Extract the [X, Y] coordinate from the center of the cell holding the provided text.  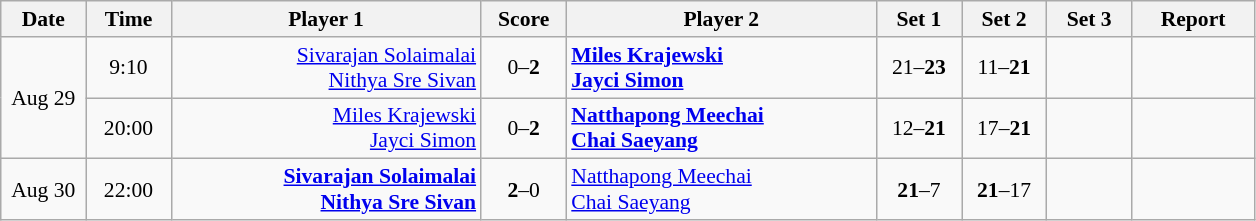
2–0 [524, 190]
9:10 [128, 68]
11–21 [1004, 68]
22:00 [128, 190]
Set 3 [1090, 19]
Score [524, 19]
20:00 [128, 128]
Date [44, 19]
Aug 30 [44, 190]
17–21 [1004, 128]
21–23 [918, 68]
Set 2 [1004, 19]
Time [128, 19]
21–7 [918, 190]
12–21 [918, 128]
Report [1194, 19]
Player 2 [721, 19]
Player 1 [326, 19]
Set 1 [918, 19]
21–17 [1004, 190]
Aug 29 [44, 98]
